Output the [X, Y] coordinate of the center of the cell containing the given text.  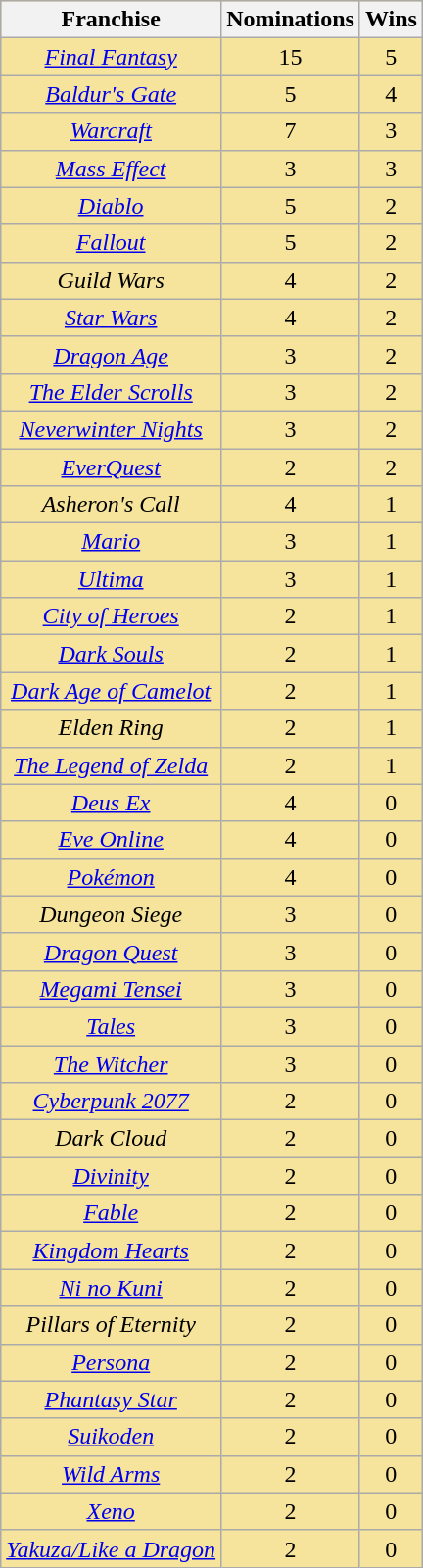
Wild Arms [112, 1474]
Cyberpunk 2077 [112, 1102]
Ultima [112, 579]
Tales [112, 1026]
Pillars of Eternity [112, 1325]
Neverwinter Nights [112, 429]
Franchise [112, 20]
Persona [112, 1362]
The Witcher [112, 1063]
Wins [391, 20]
City of Heroes [112, 616]
Yakuza/Like a Dragon [112, 1548]
The Legend of Zelda [112, 765]
Divinity [112, 1176]
Final Fantasy [112, 57]
Baldur's Gate [112, 94]
Diablo [112, 206]
EverQuest [112, 467]
Mass Effect [112, 169]
Kingdom Hearts [112, 1250]
Suikoden [112, 1437]
Nominations [291, 20]
Dark Cloud [112, 1139]
15 [291, 57]
7 [291, 131]
Dungeon Siege [112, 914]
Mario [112, 542]
Dark Souls [112, 654]
Phantasy Star [112, 1399]
Star Wars [112, 318]
Fable [112, 1213]
Fallout [112, 243]
Asheron's Call [112, 505]
Ni no Kuni [112, 1288]
Pokémon [112, 877]
Dark Age of Camelot [112, 691]
Deus Ex [112, 803]
Megami Tensei [112, 989]
Eve Online [112, 840]
Elden Ring [112, 728]
Guild Wars [112, 280]
Dragon Quest [112, 952]
The Elder Scrolls [112, 392]
Xeno [112, 1511]
Dragon Age [112, 355]
Warcraft [112, 131]
